Search for the cell housing the specified text and yield its (x, y) center coordinate. 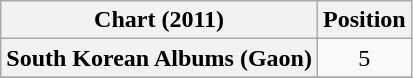
Chart (2011) (160, 20)
5 (364, 58)
South Korean Albums (Gaon) (160, 58)
Position (364, 20)
